Scan for the cell matching the given text and deliver its [X, Y] coordinate at center. 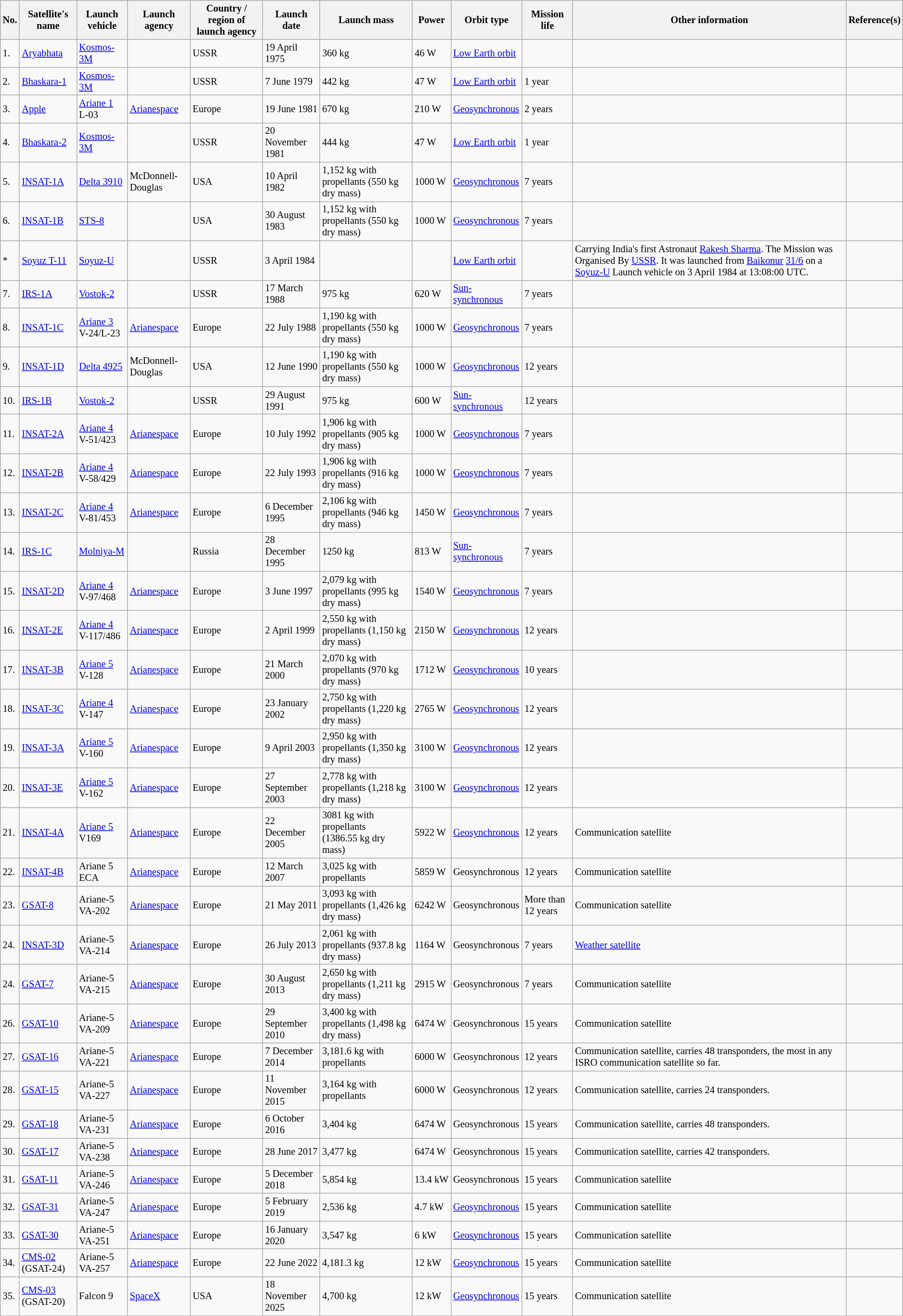
6 December 1995 [291, 513]
670 kg [366, 109]
Ariane 4V-97/468 [102, 591]
12. [10, 473]
17 March 1988 [291, 294]
Ariane-5 VA-246 [102, 1179]
7. [10, 294]
11. [10, 434]
Ariane-5 VA-214 [102, 945]
21. [10, 833]
46 W [432, 53]
5. [10, 182]
4.7 kW [432, 1207]
22 July 1993 [291, 473]
2,061 kg with propellants (937.8 kg dry mass) [366, 945]
CMS-03 (GSAT-20) [48, 1296]
22. [10, 872]
10. [10, 400]
27 September 2003 [291, 787]
813 W [432, 552]
12 March 2007 [291, 872]
* [10, 260]
INSAT-2A [48, 434]
3,477 kg [366, 1152]
Orbit type [486, 20]
22 December 2005 [291, 833]
Ariane 5V-160 [102, 748]
Bhaskara-1 [48, 81]
Communication satellite, carries 42 transponders. [709, 1152]
STS-8 [102, 221]
GSAT-11 [48, 1179]
2,750 kg with propellants (1,220 kg dry mass) [366, 709]
INSAT-3D [48, 945]
30 August 1983 [291, 221]
Ariane-5 VA-231 [102, 1124]
4,181.3 kg [366, 1263]
6242 W [432, 905]
Weather satellite [709, 945]
Satellite's name [48, 20]
INSAT-4A [48, 833]
2765 W [432, 709]
3. [10, 109]
4,700 kg [366, 1296]
Ariane 5V-128 [102, 670]
Delta 4925 [102, 367]
Delta 3910 [102, 182]
2,950 kg with propellants (1,350 kg dry mass) [366, 748]
3,025 kg with propellants [366, 872]
360 kg [366, 53]
1540 W [432, 591]
Soyuz T-11 [48, 260]
3,093 kg with propellants (1,426 kg dry mass) [366, 905]
5922 W [432, 833]
1250 kg [366, 552]
Ariane-5 VA-209 [102, 1023]
INSAT-4B [48, 872]
2150 W [432, 630]
33. [10, 1235]
Apple [48, 109]
INSAT-2D [48, 591]
More than 12 years [547, 905]
2,778 kg with propellants (1,218 kg dry mass) [366, 787]
22 June 2022 [291, 1263]
3 April 1984 [291, 260]
6. [10, 221]
INSAT-1A [48, 182]
14. [10, 552]
5 December 2018 [291, 1179]
Launch date [291, 20]
SpaceX [159, 1296]
3,181.6 kg with propellants [366, 1057]
9. [10, 367]
IRS-1A [48, 294]
34. [10, 1263]
13. [10, 513]
GSAT-7 [48, 984]
GSAT-8 [48, 905]
5 February 2019 [291, 1207]
Country / region of launch agency [226, 20]
IRS-1C [48, 552]
15. [10, 591]
Ariane-5 VA-215 [102, 984]
Launch mass [366, 20]
INSAT-3A [48, 748]
INSAT-1D [48, 367]
INSAT-2E [48, 630]
Ariane 5V-162 [102, 787]
No. [10, 20]
IRS-1B [48, 400]
18. [10, 709]
5,854 kg [366, 1179]
13.4 kW [432, 1179]
444 kg [366, 142]
Ariane 4V-147 [102, 709]
Ariane 4V-117/486 [102, 630]
20. [10, 787]
Launch vehicle [102, 20]
Ariane 4V-58/429 [102, 473]
28. [10, 1090]
Russia [226, 552]
Ariane-5 VA-247 [102, 1207]
7 June 1979 [291, 81]
23. [10, 905]
20 November 1981 [291, 142]
Ariane 3V-24/L-23 [102, 327]
Ariane 4V-51/423 [102, 434]
5859 W [432, 872]
Ariane 1L-03 [102, 109]
2,070 kg with propellants (970 kg dry mass) [366, 670]
GSAT-10 [48, 1023]
Ariane-5 VA-251 [102, 1235]
1164 W [432, 945]
26. [10, 1023]
16 January 2020 [291, 1235]
31. [10, 1179]
17. [10, 670]
2. [10, 81]
26 July 2013 [291, 945]
INSAT-3B [48, 670]
Falcon 9 [102, 1296]
Ariane-5 VA-257 [102, 1263]
INSAT-3C [48, 709]
2,536 kg [366, 1207]
GSAT-17 [48, 1152]
1,906 kg with propellants (905 kg dry mass) [366, 434]
Ariane 5V169 [102, 833]
210 W [432, 109]
Ariane-5 VA-238 [102, 1152]
Mission life [547, 20]
21 May 2011 [291, 905]
1450 W [432, 513]
Communication satellite, carries 48 transponders. [709, 1124]
Ariane-5 VA-227 [102, 1090]
35. [10, 1296]
2,550 kg with propellants (1,150 kg dry mass) [366, 630]
18 November 2025 [291, 1296]
Molniya-M [102, 552]
Aryabhata [48, 53]
CMS-02 (GSAT-24) [48, 1263]
2 April 1999 [291, 630]
1. [10, 53]
GSAT-30 [48, 1235]
32. [10, 1207]
Communication satellite, carries 48 transponders, the most in any ISRO communication satellite so far. [709, 1057]
3081 kg with propellants (1386.55 kg dry mass) [366, 833]
11 November 2015 [291, 1090]
INSAT-2B [48, 473]
10 years [547, 670]
Other information [709, 20]
19 April 1975 [291, 53]
4. [10, 142]
1712 W [432, 670]
442 kg [366, 81]
16. [10, 630]
30. [10, 1152]
2,650 kg with propellants (1,211 kg dry mass) [366, 984]
3,404 kg [366, 1124]
Ariane 4V-81/453 [102, 513]
3,400 kg with propellants (1,498 kg dry mass) [366, 1023]
Ariane-5 VA-202 [102, 905]
Power [432, 20]
29. [10, 1124]
19 June 1981 [291, 109]
7 December 2014 [291, 1057]
21 March 2000 [291, 670]
Bhaskara-2 [48, 142]
19. [10, 748]
Reference(s) [875, 20]
2,106 kg with propellants (946 kg dry mass) [366, 513]
3,164 kg with propellants [366, 1090]
28 June 2017 [291, 1152]
INSAT-1C [48, 327]
Soyuz-U [102, 260]
23 January 2002 [291, 709]
Ariane-5 VA-221 [102, 1057]
Launch agency [159, 20]
Ariane 5 ECA [102, 872]
3 June 1997 [291, 591]
9 April 2003 [291, 748]
INSAT-3E [48, 787]
INSAT-1B [48, 221]
6 kW [432, 1235]
2915 W [432, 984]
6 October 2016 [291, 1124]
2,079 kg with propellants (995 kg dry mass) [366, 591]
29 August 1991 [291, 400]
2 years [547, 109]
29 September 2010 [291, 1023]
1,906 kg with propellants (916 kg dry mass) [366, 473]
28 December 1995 [291, 552]
10 July 1992 [291, 434]
620 W [432, 294]
Communication satellite, carries 24 transponders. [709, 1090]
12 June 1990 [291, 367]
10 April 1982 [291, 182]
INSAT-2C [48, 513]
27. [10, 1057]
GSAT-16 [48, 1057]
8. [10, 327]
600 W [432, 400]
GSAT-18 [48, 1124]
30 August 2013 [291, 984]
3,547 kg [366, 1235]
GSAT-31 [48, 1207]
GSAT-15 [48, 1090]
22 July 1988 [291, 327]
